Extract the [X, Y] coordinate from the center of the cell holding the provided text.  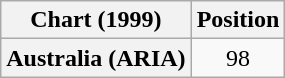
Australia (ARIA) [96, 58]
Position [238, 20]
98 [238, 58]
Chart (1999) [96, 20]
